Scan for the cell matching the given text and deliver its (x, y) coordinate at center. 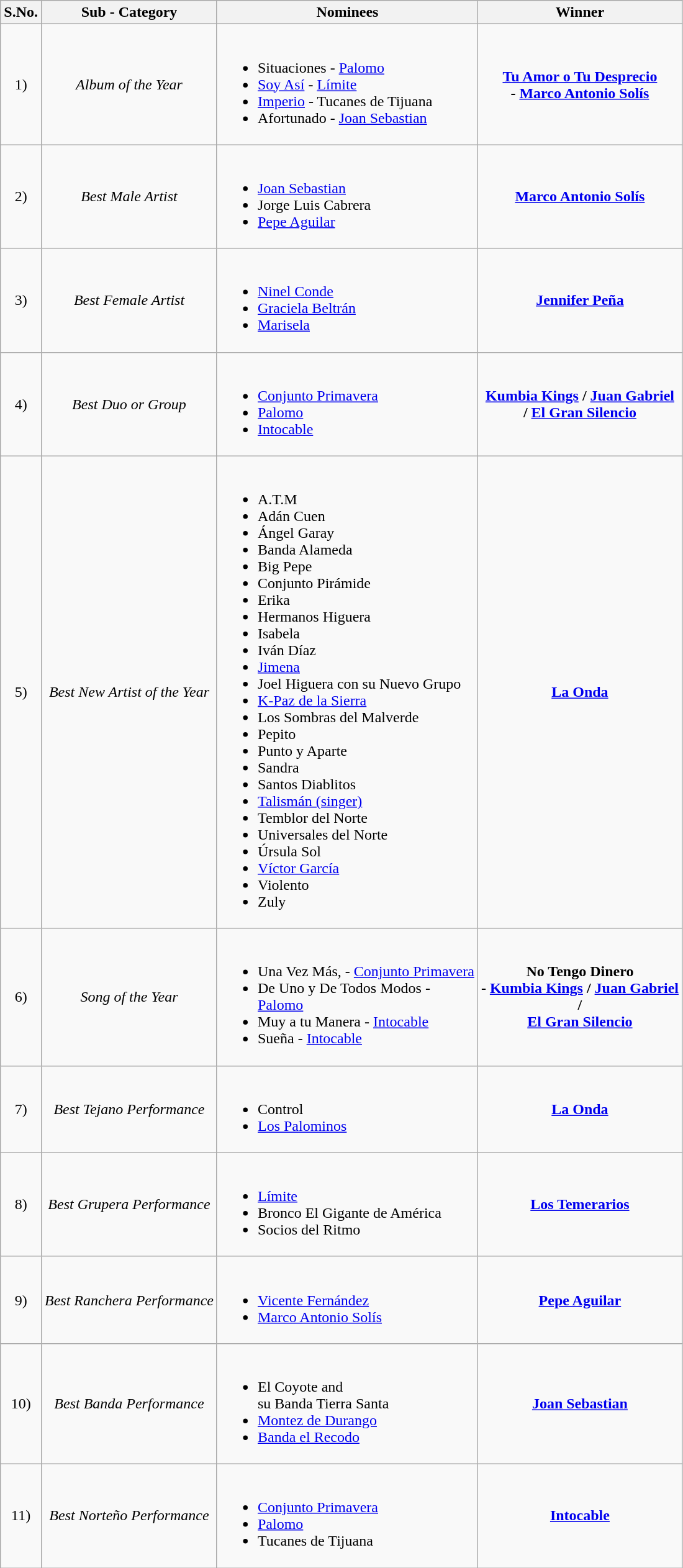
Tu Amor o Tu Desprecio - Marco Antonio Solís (580, 84)
Sub - Category (129, 12)
Ninel CondeGraciela BeltránMarisela (347, 301)
10) (21, 1403)
ControlLos Palominos (347, 1109)
El Coyote and su Banda Tierra SantaMontez de DurangoBanda el Recodo (347, 1403)
2) (21, 196)
Intocable (580, 1515)
8) (21, 1205)
Pepe Aguilar (580, 1300)
Conjunto PrimaveraPalomoTucanes de Tijuana (347, 1515)
Best Tejano Performance (129, 1109)
S.No. (21, 12)
11) (21, 1515)
Best Norteño Performance (129, 1515)
1) (21, 84)
Best Duo or Group (129, 404)
Best Banda Performance (129, 1403)
Best Ranchera Performance (129, 1300)
Situaciones - PalomoSoy Así - LímiteImperio - Tucanes de TijuanaAfortunado - Joan Sebastian (347, 84)
9) (21, 1300)
Joan SebastianJorge Luis CabreraPepe Aguilar (347, 196)
Best New Artist of the Year (129, 692)
Nominees (347, 12)
LímiteBronco El Gigante de AméricaSocios del Ritmo (347, 1205)
Best Male Artist (129, 196)
Marco Antonio Solís (580, 196)
Song of the Year (129, 997)
No Tengo Dinero- Kumbia Kings / Juan Gabriel / El Gran Silencio (580, 997)
Album of the Year (129, 84)
Conjunto PrimaveraPalomoIntocable (347, 404)
Winner (580, 12)
Vicente FernándezMarco Antonio Solís (347, 1300)
Kumbia Kings / Juan Gabriel / El Gran Silencio (580, 404)
5) (21, 692)
4) (21, 404)
Una Vez Más, - Conjunto PrimaveraDe Uno y De Todos Modos - PalomoMuy a tu Manera - IntocableSueña - Intocable (347, 997)
Los Temerarios (580, 1205)
Jennifer Peña (580, 301)
Joan Sebastian (580, 1403)
6) (21, 997)
3) (21, 301)
Best Female Artist (129, 301)
Best Grupera Performance (129, 1205)
7) (21, 1109)
